Find where the given text appears and provide that cell's center as (x, y) coordinate. 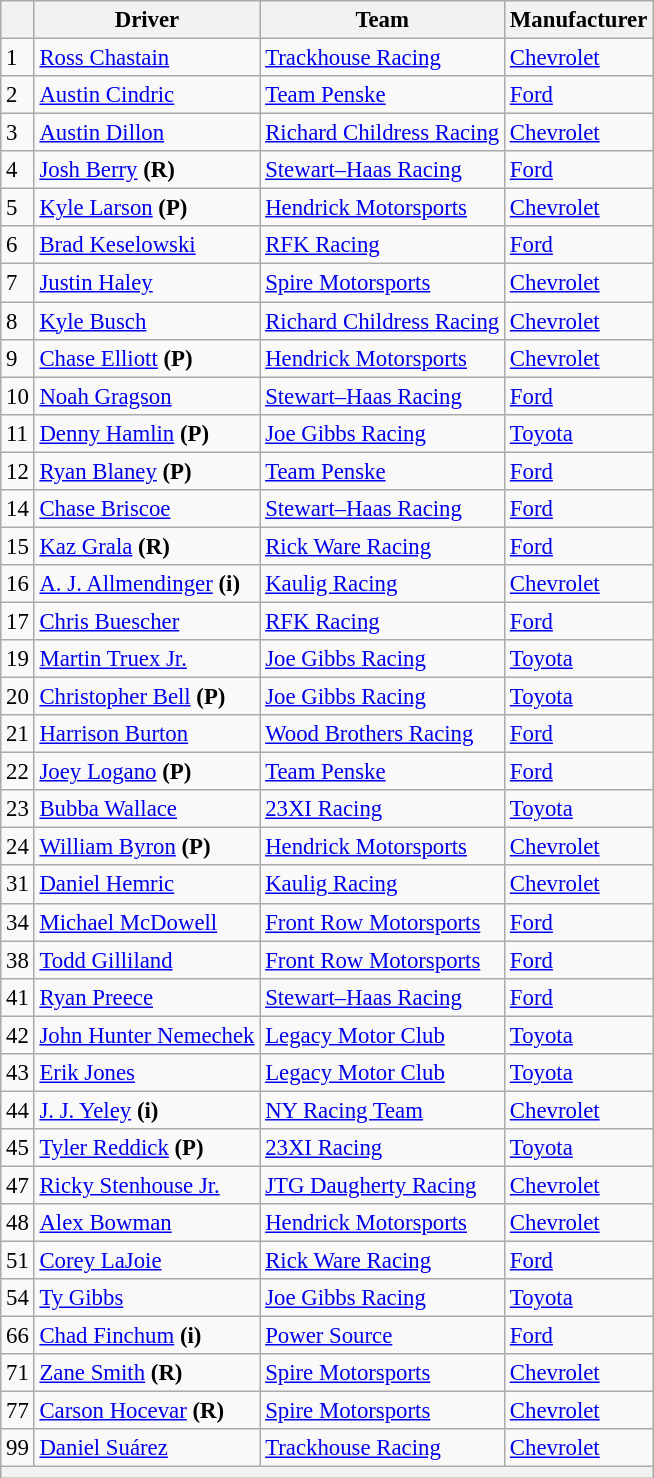
Ryan Blaney (P) (147, 471)
24 (18, 847)
9 (18, 358)
Manufacturer (579, 20)
20 (18, 697)
4 (18, 170)
11 (18, 433)
Harrison Burton (147, 734)
Chad Finchum (i) (147, 1336)
17 (18, 621)
Carson Hocevar (R) (147, 1411)
2 (18, 95)
Austin Dillon (147, 133)
Justin Haley (147, 283)
JTG Daugherty Racing (382, 1185)
77 (18, 1411)
51 (18, 1261)
Kyle Busch (147, 321)
Josh Berry (R) (147, 170)
23 (18, 809)
5 (18, 208)
NY Racing Team (382, 1110)
Chase Elliott (P) (147, 358)
Chris Buescher (147, 621)
41 (18, 997)
Christopher Bell (P) (147, 697)
Noah Gragson (147, 396)
Corey LaJoie (147, 1261)
Wood Brothers Racing (382, 734)
Bubba Wallace (147, 809)
7 (18, 283)
22 (18, 772)
66 (18, 1336)
10 (18, 396)
Brad Keselowski (147, 245)
Joey Logano (P) (147, 772)
Ty Gibbs (147, 1298)
12 (18, 471)
31 (18, 885)
16 (18, 584)
3 (18, 133)
William Byron (P) (147, 847)
J. J. Yeley (i) (147, 1110)
Driver (147, 20)
21 (18, 734)
99 (18, 1449)
Alex Bowman (147, 1223)
Chase Briscoe (147, 509)
Denny Hamlin (P) (147, 433)
42 (18, 1035)
Kaz Grala (R) (147, 546)
Erik Jones (147, 1073)
34 (18, 922)
John Hunter Nemechek (147, 1035)
Todd Gilliland (147, 960)
Austin Cindric (147, 95)
A. J. Allmendinger (i) (147, 584)
43 (18, 1073)
Ross Chastain (147, 58)
48 (18, 1223)
Michael McDowell (147, 922)
Ryan Preece (147, 997)
Martin Truex Jr. (147, 659)
8 (18, 321)
15 (18, 546)
6 (18, 245)
44 (18, 1110)
54 (18, 1298)
Tyler Reddick (P) (147, 1148)
Daniel Suárez (147, 1449)
Team (382, 20)
71 (18, 1373)
Kyle Larson (P) (147, 208)
14 (18, 509)
Power Source (382, 1336)
Ricky Stenhouse Jr. (147, 1185)
47 (18, 1185)
Zane Smith (R) (147, 1373)
45 (18, 1148)
1 (18, 58)
19 (18, 659)
Daniel Hemric (147, 885)
38 (18, 960)
